Locate the cell with the specified text and output its [x, y] center coordinate. 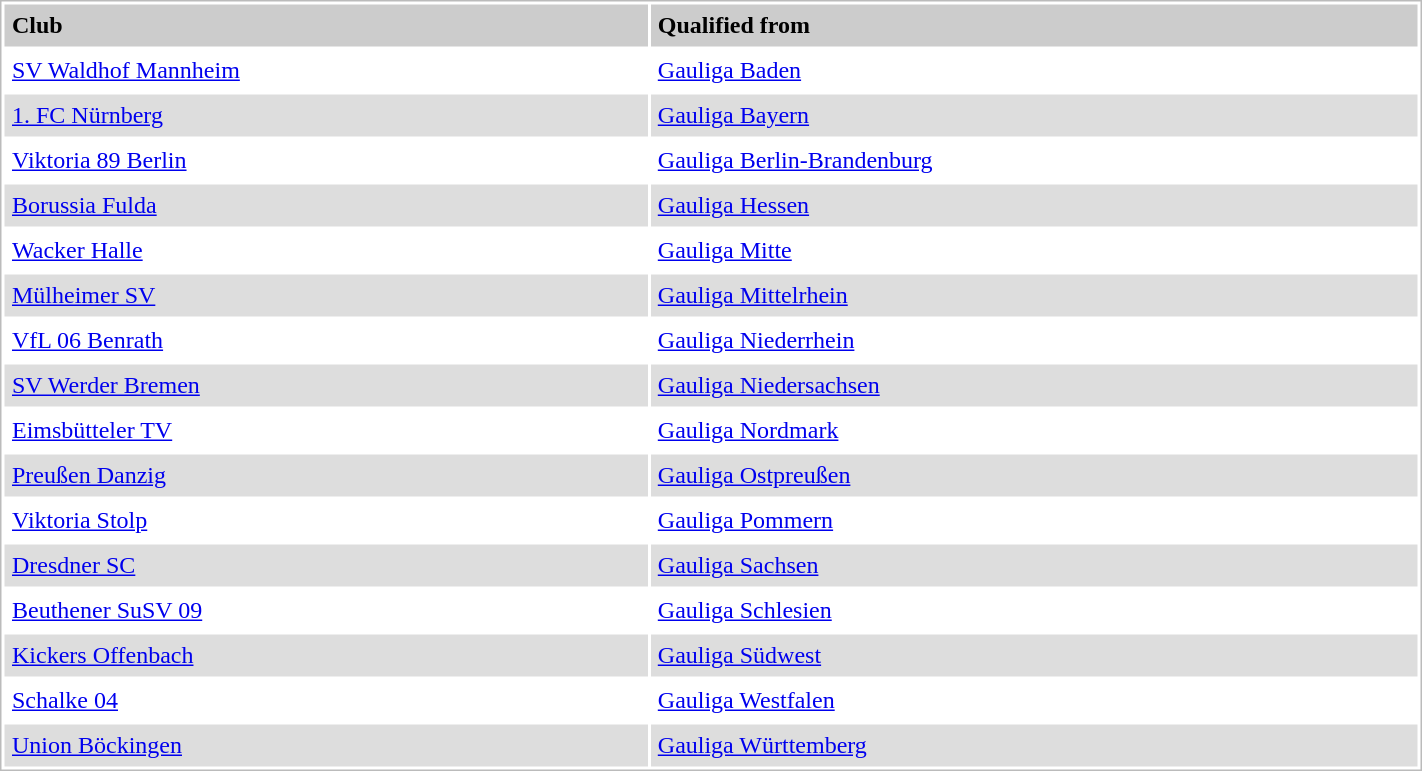
Viktoria Stolp [326, 521]
Union Böckingen [326, 745]
Gauliga Schlesien [1034, 611]
Gauliga Mitte [1034, 251]
Gauliga Pommern [1034, 521]
Gauliga Sachsen [1034, 565]
Preußen Danzig [326, 475]
Dresdner SC [326, 565]
VfL 06 Benrath [326, 341]
Beuthener SuSV 09 [326, 611]
Schalke 04 [326, 701]
SV Waldhof Mannheim [326, 71]
Wacker Halle [326, 251]
Gauliga Ostpreußen [1034, 475]
Mülheimer SV [326, 295]
Gauliga Südwest [1034, 655]
Gauliga Berlin-Brandenburg [1034, 161]
Gauliga Baden [1034, 71]
SV Werder Bremen [326, 385]
Gauliga Württemberg [1034, 745]
Gauliga Niederrhein [1034, 341]
Gauliga Niedersachsen [1034, 385]
Gauliga Bayern [1034, 115]
Borussia Fulda [326, 205]
Gauliga Hessen [1034, 205]
Gauliga Mittelrhein [1034, 295]
1. FC Nürnberg [326, 115]
Qualified from [1034, 25]
Club [326, 25]
Gauliga Westfalen [1034, 701]
Kickers Offenbach [326, 655]
Gauliga Nordmark [1034, 431]
Eimsbütteler TV [326, 431]
Viktoria 89 Berlin [326, 161]
